Determine the [x, y] coordinate at the center of the cell enclosing the given text.  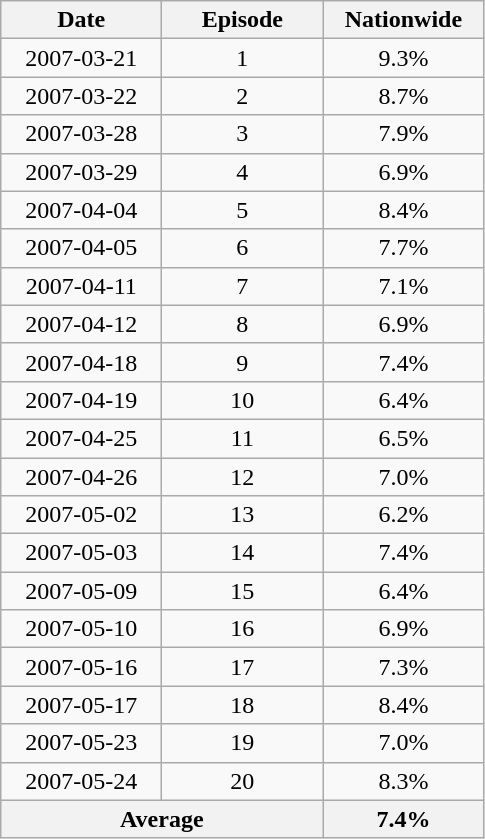
Episode [242, 20]
2007-04-05 [82, 248]
9.3% [404, 58]
7.9% [404, 134]
2007-03-21 [82, 58]
13 [242, 515]
7 [242, 286]
2007-05-09 [82, 591]
4 [242, 172]
8.3% [404, 781]
5 [242, 210]
2007-03-28 [82, 134]
8.7% [404, 96]
2007-05-23 [82, 743]
3 [242, 134]
11 [242, 438]
9 [242, 362]
14 [242, 553]
20 [242, 781]
8 [242, 324]
2007-05-10 [82, 629]
Nationwide [404, 20]
12 [242, 477]
2007-04-26 [82, 477]
2007-04-04 [82, 210]
2007-05-02 [82, 515]
6 [242, 248]
2007-04-12 [82, 324]
17 [242, 667]
15 [242, 591]
19 [242, 743]
Average [162, 819]
1 [242, 58]
2007-05-03 [82, 553]
16 [242, 629]
6.2% [404, 515]
2007-05-24 [82, 781]
2007-03-22 [82, 96]
Date [82, 20]
2007-03-29 [82, 172]
7.3% [404, 667]
6.5% [404, 438]
2007-04-25 [82, 438]
2007-04-19 [82, 400]
2 [242, 96]
10 [242, 400]
7.7% [404, 248]
2007-05-16 [82, 667]
2007-04-18 [82, 362]
7.1% [404, 286]
2007-04-11 [82, 286]
2007-05-17 [82, 705]
18 [242, 705]
